Pinpoint the cell where the given text exists, returning its (x, y) midpoint coordinate. 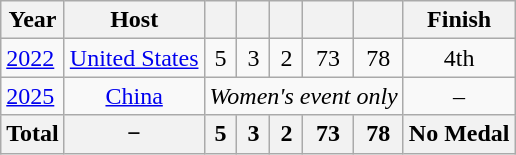
– (459, 96)
2022 (33, 58)
2025 (33, 96)
China (134, 96)
4th (459, 58)
− (134, 134)
Host (134, 20)
No Medal (459, 134)
United States (134, 58)
Total (33, 134)
Women's event only (304, 96)
Year (33, 20)
Finish (459, 20)
